Detect which cell encompasses the target text, then output its [X, Y] center coordinate. 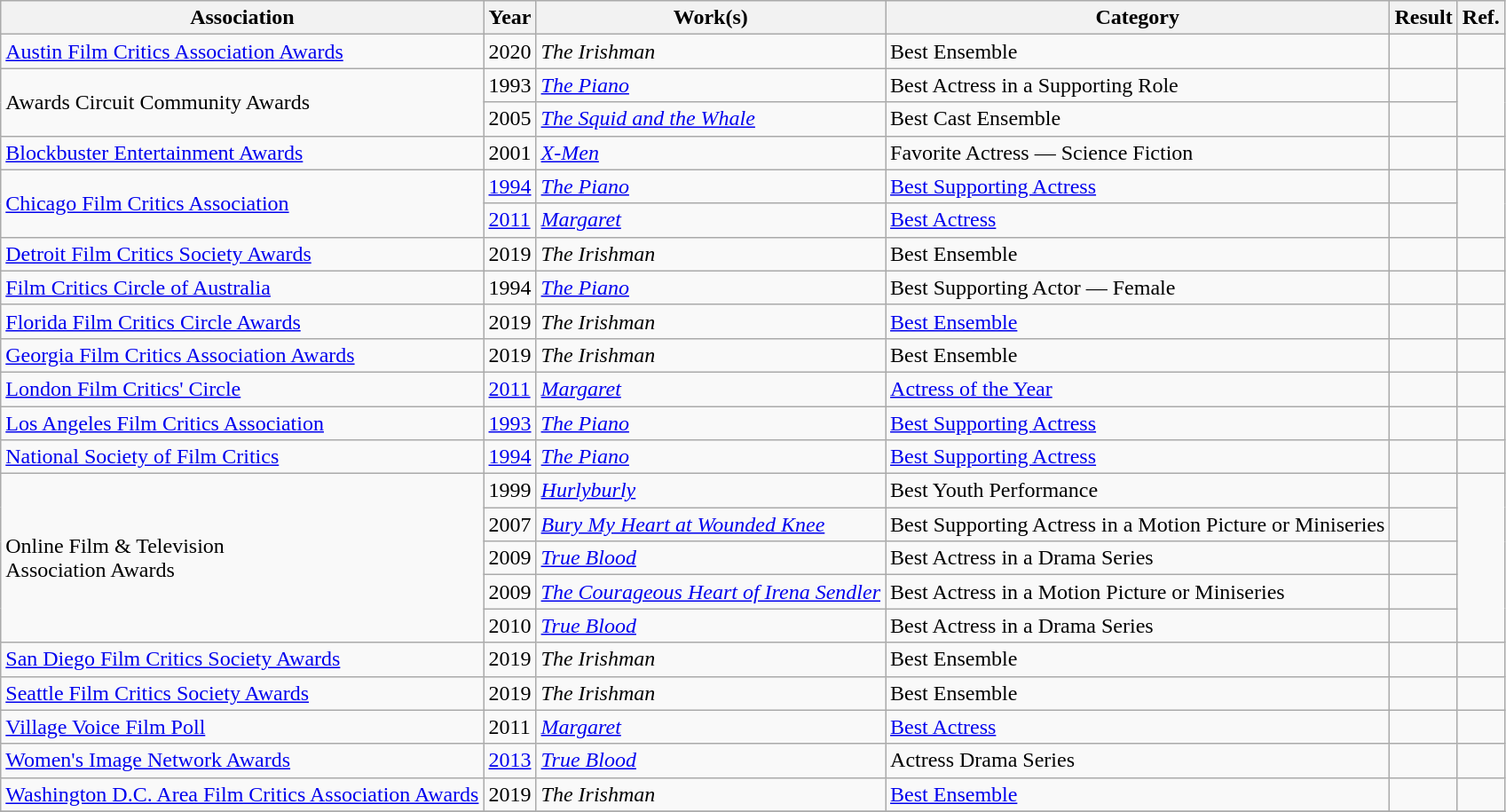
Hurlyburly [710, 491]
Chicago Film Critics Association [242, 203]
Online Film & Television Association Awards [242, 558]
Georgia Film Critics Association Awards [242, 355]
Actress Drama Series [1138, 761]
Detroit Film Critics Society Awards [242, 254]
The Courageous Heart of Irena Sendler [710, 592]
Best Actress in a Motion Picture or Miniseries [1138, 592]
Austin Film Critics Association Awards [242, 51]
Blockbuster Entertainment Awards [242, 153]
Actress of the Year [1138, 389]
Result [1423, 18]
Association [242, 18]
Seattle Film Critics Society Awards [242, 693]
2005 [509, 119]
1999 [509, 491]
Best Actress in a Supporting Role [1138, 85]
X-Men [710, 153]
Women's Image Network Awards [242, 761]
Work(s) [710, 18]
Favorite Actress — Science Fiction [1138, 153]
Awards Circuit Community Awards [242, 102]
2007 [509, 524]
Washington D.C. Area Film Critics Association Awards [242, 794]
Film Critics Circle of Australia [242, 288]
Village Voice Film Poll [242, 727]
Bury My Heart at Wounded Knee [710, 524]
2010 [509, 626]
San Diego Film Critics Society Awards [242, 659]
Best Supporting Actor — Female [1138, 288]
Year [509, 18]
National Society of Film Critics [242, 457]
2001 [509, 153]
Best Cast Ensemble [1138, 119]
Category [1138, 18]
Florida Film Critics Circle Awards [242, 321]
The Squid and the Whale [710, 119]
London Film Critics' Circle [242, 389]
Ref. [1480, 18]
Best Supporting Actress in a Motion Picture or Miniseries [1138, 524]
Los Angeles Film Critics Association [242, 423]
2013 [509, 761]
Best Youth Performance [1138, 491]
2020 [509, 51]
